For the text-containing cell, return its midpoint in (x, y) coordinate format. 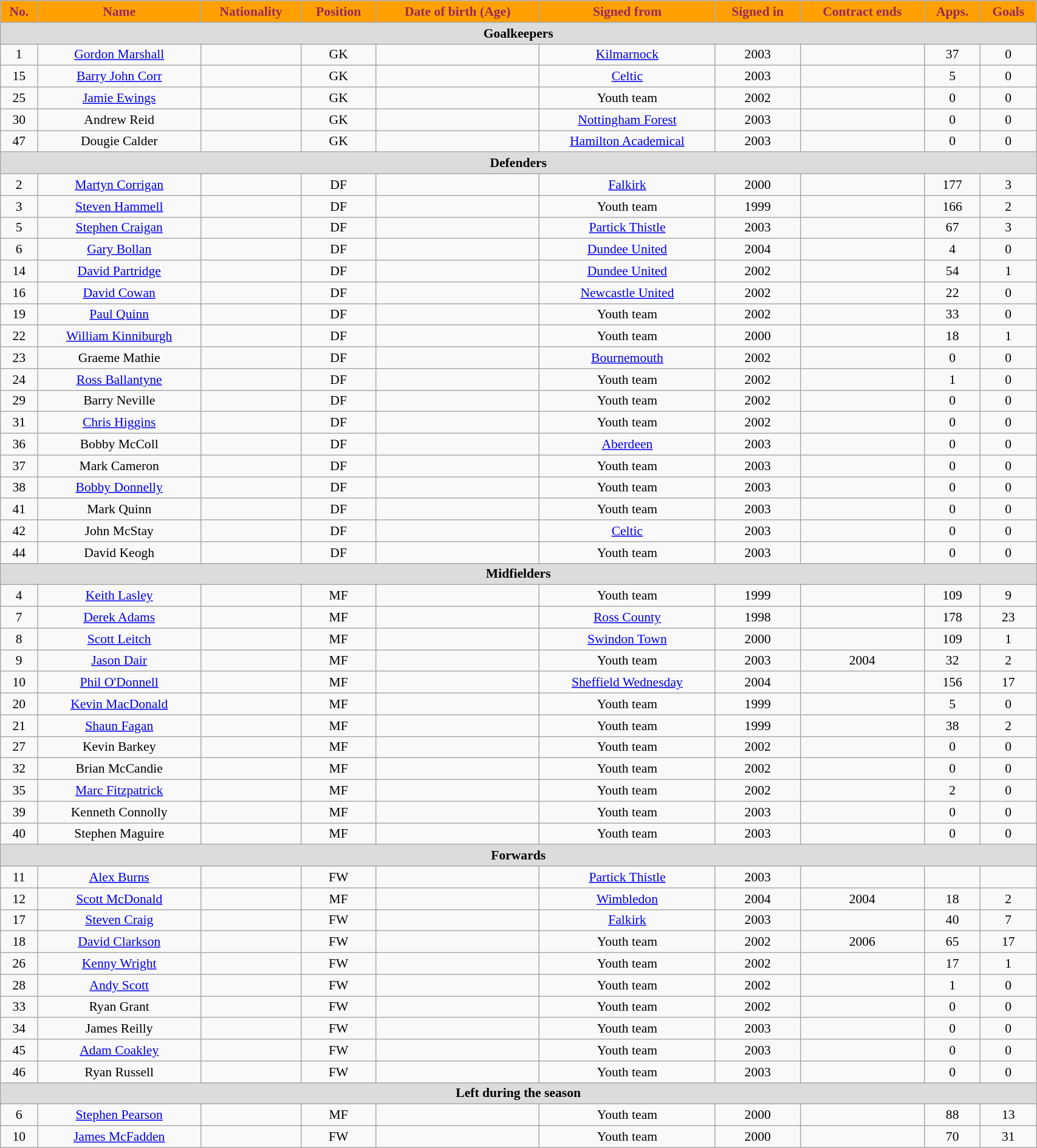
Andrew Reid (119, 120)
Position (339, 12)
David Cowan (119, 293)
15 (19, 77)
Hamilton Academical (628, 142)
Phil O'Donnell (119, 683)
Steven Craig (119, 920)
Signed from (628, 12)
Date of birth (Age) (458, 12)
Signed in (758, 12)
Ryan Russell (119, 1072)
Paul Quinn (119, 315)
Scott Leitch (119, 639)
Contract ends (862, 12)
25 (19, 98)
Bobby Donnelly (119, 488)
Nottingham Forest (628, 120)
Barry John Corr (119, 77)
Barry Neville (119, 401)
Ryan Grant (119, 1007)
36 (19, 445)
20 (19, 704)
Sheffield Wednesday (628, 683)
1998 (758, 618)
Steven Hammell (119, 207)
19 (19, 315)
David Clarkson (119, 942)
Newcastle United (628, 293)
William Kinniburgh (119, 337)
Adam Coakley (119, 1050)
Kilmarnock (628, 55)
Ross County (628, 618)
Jamie Ewings (119, 98)
Alex Burns (119, 877)
156 (953, 683)
Swindon Town (628, 639)
Nationality (252, 12)
Andy Scott (119, 985)
David Keogh (119, 553)
James Reilly (119, 1029)
70 (953, 1137)
88 (953, 1115)
Apps. (953, 12)
Goals (1008, 12)
178 (953, 618)
67 (953, 228)
166 (953, 207)
24 (19, 380)
Stephen Maguire (119, 834)
Kenneth Connolly (119, 812)
14 (19, 272)
Shaun Fagan (119, 726)
John McStay (119, 531)
James McFadden (119, 1137)
Bournemouth (628, 358)
Derek Adams (119, 618)
47 (19, 142)
Forwards (519, 856)
Kevin Barkey (119, 747)
Left during the season (519, 1093)
44 (19, 553)
41 (19, 510)
16 (19, 293)
Name (119, 12)
Mark Cameron (119, 466)
29 (19, 401)
No. (19, 12)
Goalkeepers (519, 33)
Stephen Craigan (119, 228)
Ross Ballantyne (119, 380)
Brian McCandie (119, 769)
Stephen Pearson (119, 1115)
Defenders (519, 163)
Gordon Marshall (119, 55)
Kenny Wright (119, 964)
Gary Bollan (119, 250)
26 (19, 964)
David Partridge (119, 272)
Keith Lasley (119, 596)
Kevin MacDonald (119, 704)
Mark Quinn (119, 510)
Martyn Corrigan (119, 185)
11 (19, 877)
39 (19, 812)
28 (19, 985)
Graeme Mathie (119, 358)
Bobby McColl (119, 445)
27 (19, 747)
Jason Dair (119, 661)
45 (19, 1050)
12 (19, 899)
42 (19, 531)
8 (19, 639)
Chris Higgins (119, 423)
Scott McDonald (119, 899)
Aberdeen (628, 445)
Marc Fitzpatrick (119, 791)
21 (19, 726)
54 (953, 272)
34 (19, 1029)
35 (19, 791)
177 (953, 185)
13 (1008, 1115)
46 (19, 1072)
Wimbledon (628, 899)
Dougie Calder (119, 142)
30 (19, 120)
Midfielders (519, 574)
2006 (862, 942)
65 (953, 942)
